Return the [X, Y] coordinate for the center point of the cell that contains the specified text.  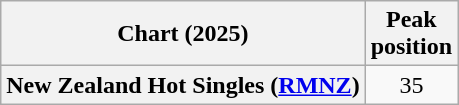
New Zealand Hot Singles (RMNZ) [183, 85]
35 [411, 85]
Peakposition [411, 34]
Chart (2025) [183, 34]
